Scan for the cell matching the given text and deliver its [x, y] coordinate at center. 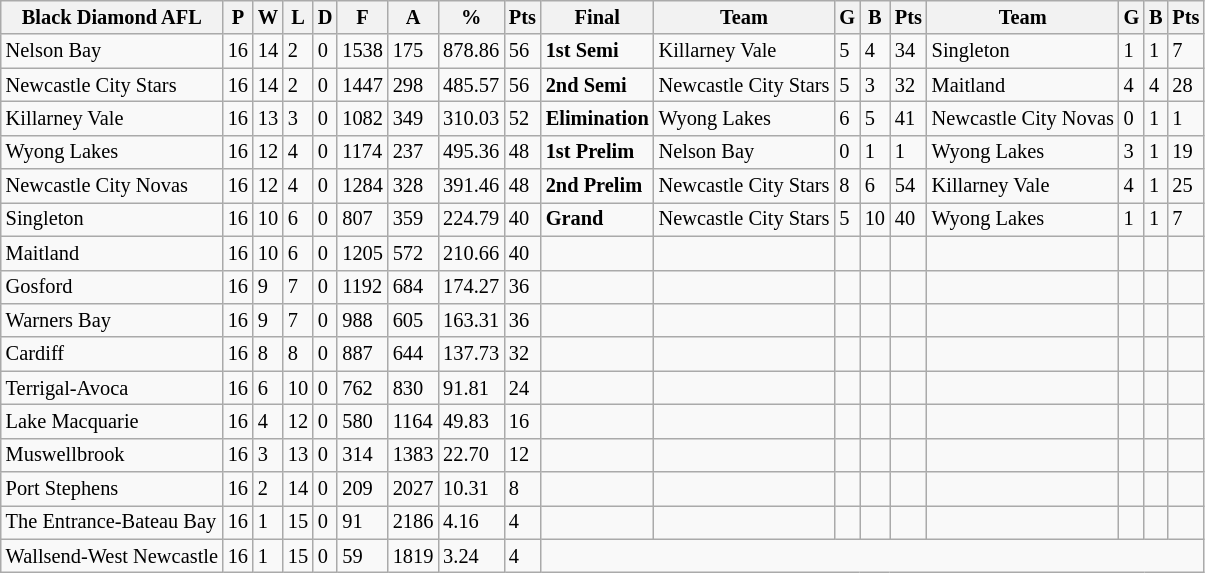
163.31 [471, 320]
Wallsend-West Newcastle [112, 556]
1st Semi [598, 51]
10.31 [471, 489]
49.83 [471, 421]
391.46 [471, 186]
209 [362, 489]
237 [413, 152]
314 [362, 455]
1st Prelim [598, 152]
137.73 [471, 354]
91.81 [471, 388]
328 [413, 186]
28 [1186, 85]
298 [413, 85]
485.57 [471, 85]
41 [908, 118]
54 [908, 186]
19 [1186, 152]
D [325, 17]
572 [413, 253]
91 [362, 522]
2186 [413, 522]
Cardiff [112, 354]
1164 [413, 421]
3.24 [471, 556]
24 [522, 388]
1174 [362, 152]
Black Diamond AFL [112, 17]
644 [413, 354]
684 [413, 287]
1192 [362, 287]
22.70 [471, 455]
34 [908, 51]
2nd Prelim [598, 186]
Warners Bay [112, 320]
174.27 [471, 287]
210.66 [471, 253]
1819 [413, 556]
605 [413, 320]
Final [598, 17]
L [298, 17]
52 [522, 118]
1383 [413, 455]
359 [413, 219]
495.36 [471, 152]
Port Stephens [112, 489]
Lake Macquarie [112, 421]
F [362, 17]
P [238, 17]
Gosford [112, 287]
762 [362, 388]
887 [362, 354]
1284 [362, 186]
988 [362, 320]
A [413, 17]
1082 [362, 118]
2nd Semi [598, 85]
2027 [413, 489]
830 [413, 388]
Grand [598, 219]
The Entrance-Bateau Bay [112, 522]
Terrigal-Avoca [112, 388]
4.16 [471, 522]
580 [362, 421]
175 [413, 51]
59 [362, 556]
1205 [362, 253]
1538 [362, 51]
% [471, 17]
807 [362, 219]
W [268, 17]
224.79 [471, 219]
Elimination [598, 118]
25 [1186, 186]
878.86 [471, 51]
Muswellbrook [112, 455]
310.03 [471, 118]
1447 [362, 85]
349 [413, 118]
